Identify which cell holds the provided text, then report its [X, Y] central coordinate. 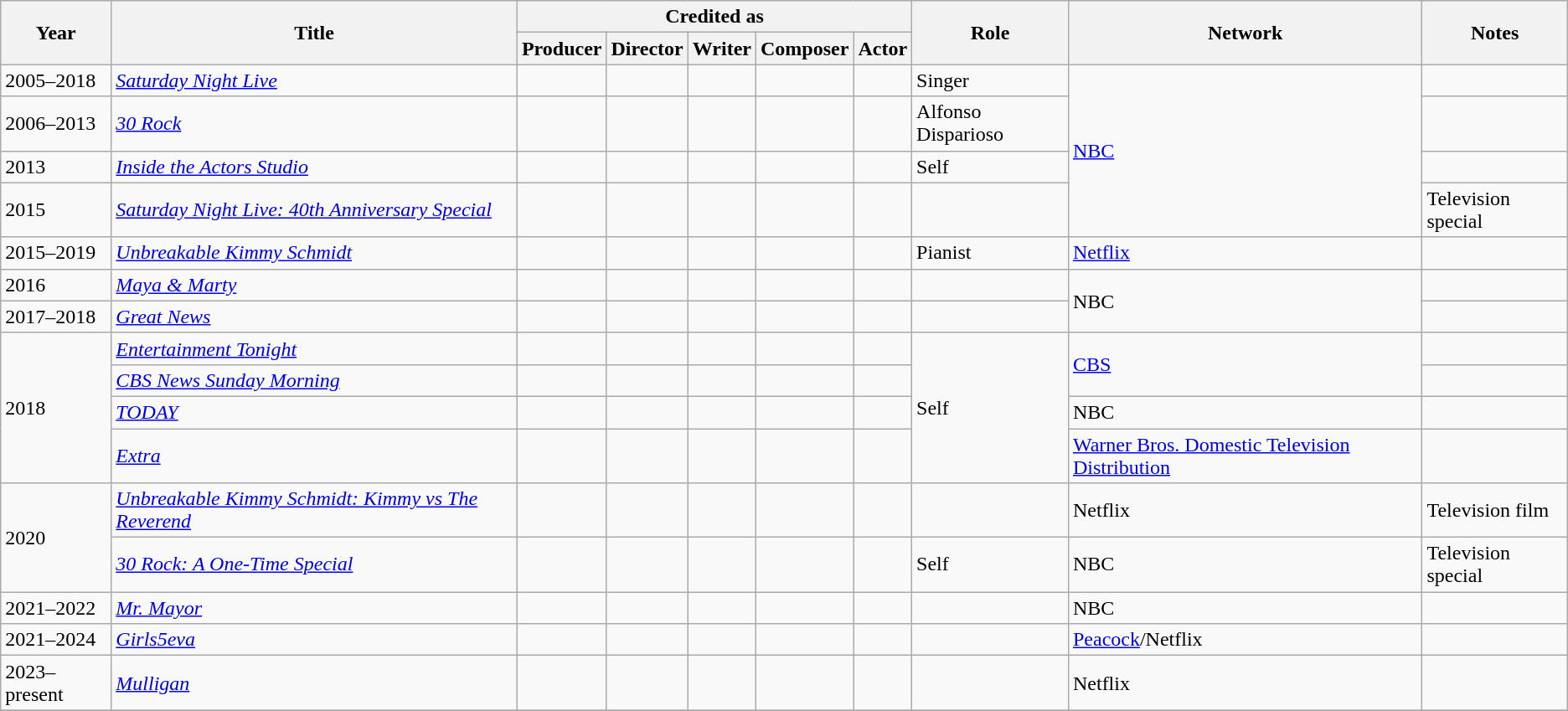
2021–2024 [56, 640]
Warner Bros. Domestic Television Distribution [1245, 456]
2006–2013 [56, 124]
Mulligan [315, 683]
30 Rock: A One-Time Special [315, 564]
Alfonso Disparioso [990, 124]
2005–2018 [56, 80]
Inside the Actors Studio [315, 167]
2020 [56, 538]
Singer [990, 80]
2023–present [56, 683]
Year [56, 33]
Mr. Mayor [315, 608]
Peacock/Netflix [1245, 640]
2021–2022 [56, 608]
TODAY [315, 412]
CBS News Sunday Morning [315, 380]
Unbreakable Kimmy Schmidt [315, 253]
Unbreakable Kimmy Schmidt: Kimmy vs The Reverend [315, 511]
Saturday Night Live: 40th Anniversary Special [315, 209]
30 Rock [315, 124]
Network [1245, 33]
Director [647, 49]
Extra [315, 456]
Television film [1494, 511]
Role [990, 33]
Pianist [990, 253]
Great News [315, 317]
2017–2018 [56, 317]
Credited as [714, 17]
Writer [722, 49]
2013 [56, 167]
Notes [1494, 33]
Maya & Marty [315, 285]
Entertainment Tonight [315, 348]
Producer [561, 49]
2015 [56, 209]
2015–2019 [56, 253]
2018 [56, 407]
CBS [1245, 364]
Saturday Night Live [315, 80]
2016 [56, 285]
Title [315, 33]
Actor [883, 49]
Composer [804, 49]
Girls5eva [315, 640]
